Scan for the cell matching the given text and deliver its [X, Y] coordinate at center. 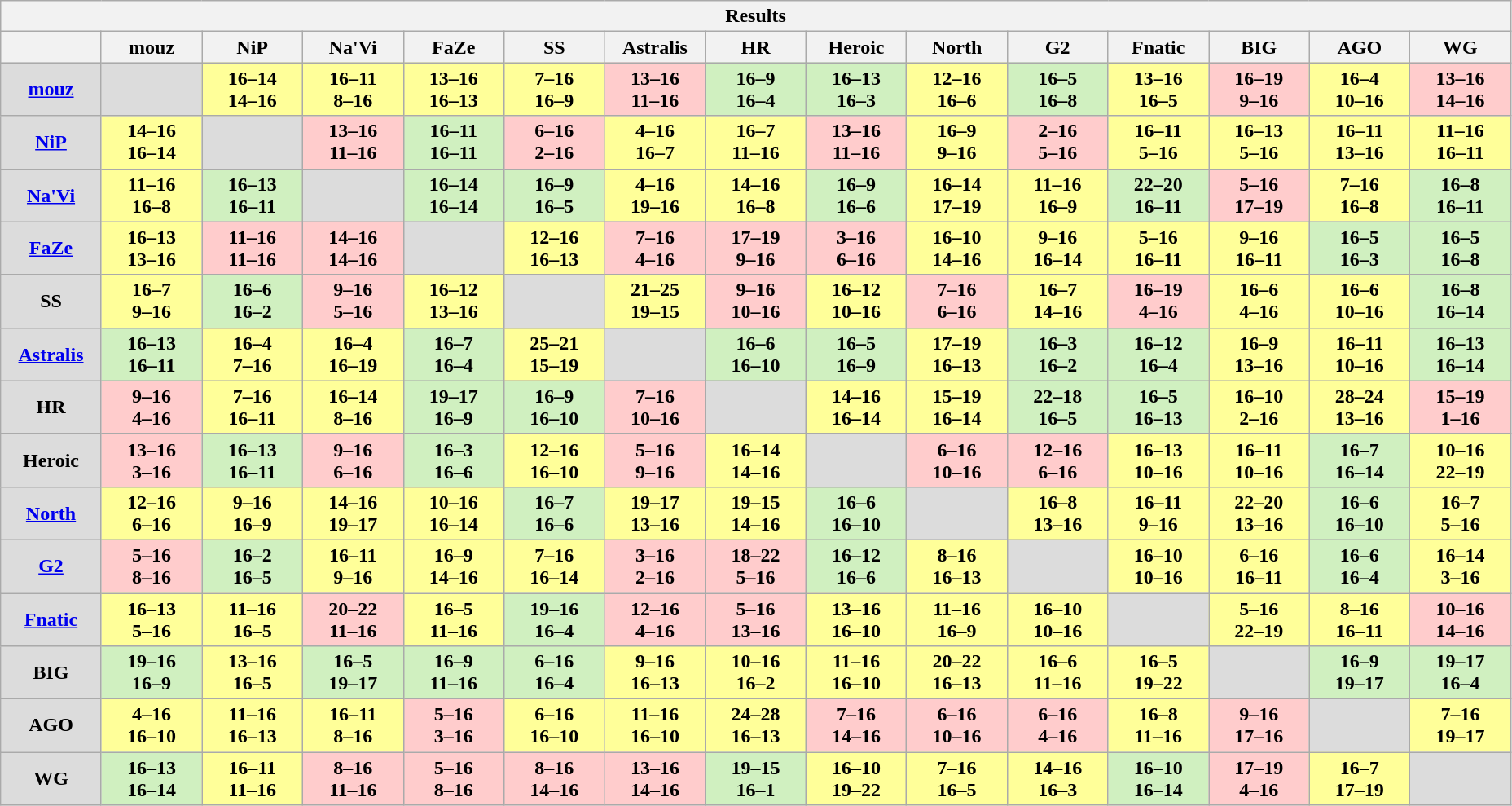
16–511–16 [454, 619]
16–914–16 [454, 566]
16–516–13 [1158, 407]
8–1614–16 [555, 779]
5–169–16 [655, 460]
16–99–16 [957, 142]
9–166–16 [353, 460]
16–316–2 [1057, 354]
16–714–16 [1057, 302]
16–316–6 [454, 460]
19–1616–9 [152, 673]
19–1516–1 [756, 779]
3–162–16 [655, 566]
9–1616–11 [1259, 248]
22–1816–5 [1057, 407]
7–164–16 [655, 248]
16–610–16 [1360, 302]
16–1210–16 [856, 302]
16–47–16 [253, 354]
14–1614–16 [353, 248]
6–164–16 [1057, 725]
9–1610–16 [756, 302]
14–1619–17 [353, 513]
16–916–10 [555, 407]
16–416–19 [353, 354]
Results [756, 16]
6–1616–10 [555, 725]
16–64–16 [1259, 302]
17–194–16 [1259, 779]
16–717–19 [1360, 779]
9–164–16 [152, 407]
20–2216–13 [957, 673]
16–1014–16 [957, 248]
19–1716–9 [454, 407]
16–711–16 [756, 142]
16–1417–19 [957, 196]
7–1616–11 [253, 407]
19–1514–16 [756, 513]
4–1619–16 [655, 196]
9–1616–9 [253, 513]
5–1622–19 [1259, 619]
4–1616–7 [655, 142]
16–516–3 [1360, 248]
16–611–16 [1057, 673]
13–1616–10 [856, 619]
16–75–16 [1461, 513]
10–1616–14 [454, 513]
16–1310–16 [1158, 460]
16–1313–16 [152, 248]
16–115–16 [1158, 142]
7–1616–9 [555, 90]
12–1616–13 [555, 248]
21–2519–15 [655, 302]
5–163–16 [454, 725]
14–1616–3 [1057, 779]
16–716–14 [1360, 460]
16–916–6 [856, 196]
16–194–16 [1158, 302]
16–1316–3 [856, 90]
16–1111–16 [253, 779]
16–1216–6 [856, 566]
24–2816–13 [756, 725]
15–191–16 [1461, 407]
16–410–16 [1360, 90]
16–1016–14 [1158, 779]
13–1616–13 [454, 90]
11–1611–16 [253, 248]
16–811–16 [1158, 725]
16–148–16 [353, 407]
25–2115–19 [555, 354]
16–1019–22 [856, 779]
16–1113–16 [1360, 142]
19–1716–4 [1461, 673]
12–164–16 [655, 619]
4–1616–10 [152, 725]
19–1616–4 [555, 619]
16–816–11 [1461, 196]
3–166–16 [856, 248]
15–1916–14 [957, 407]
16–1416–14 [454, 196]
9–1617–16 [1259, 725]
16–1213–16 [454, 302]
12–1616–6 [957, 90]
16–716–6 [555, 513]
16–516–9 [856, 354]
2–165–16 [1057, 142]
16–79–16 [152, 302]
16–1116–11 [454, 142]
14–1616–8 [756, 196]
16–911–16 [454, 673]
5–1616–11 [1158, 248]
7–1616–8 [1360, 196]
7–1616–14 [555, 566]
16–913–16 [1259, 354]
13–163–16 [152, 460]
9–1616–14 [1057, 248]
7–1619–17 [1461, 725]
7–166–16 [957, 302]
6–1616–11 [1259, 566]
12–1616–10 [555, 460]
8–1616–13 [957, 566]
22–2013–16 [1259, 513]
22–2016–11 [1158, 196]
16–143–16 [1461, 566]
28–2413–16 [1360, 407]
17–199–16 [756, 248]
6–1616–4 [555, 673]
16–519–17 [353, 673]
11–1616–13 [253, 725]
16–616–4 [1360, 566]
6–162–16 [555, 142]
16–519–22 [1158, 673]
16–199–16 [1259, 90]
8–1611–16 [353, 779]
16–616–2 [253, 302]
19–1713–16 [655, 513]
16–916–4 [756, 90]
16–216–5 [253, 566]
5–1613–16 [756, 619]
16–813–16 [1057, 513]
16–102–16 [1259, 407]
10–1614–16 [1461, 619]
8–1616–11 [1360, 619]
11–1616–5 [253, 619]
9–165–16 [353, 302]
9–1616–13 [655, 673]
16–716–4 [454, 354]
5–1617–19 [1259, 196]
16–1216–4 [1158, 354]
16–916–5 [555, 196]
7–1614–16 [856, 725]
20–2211–16 [353, 619]
10–1616–2 [756, 673]
7–1616–5 [957, 779]
17–1916–13 [957, 354]
16–816–14 [1461, 302]
10–1622–19 [1461, 460]
11–1616–11 [1461, 142]
16–919–17 [1360, 673]
18–225–16 [756, 566]
7–1610–16 [655, 407]
11–1616–8 [152, 196]
